Pinpoint the cell where the given text exists, returning its [x, y] midpoint coordinate. 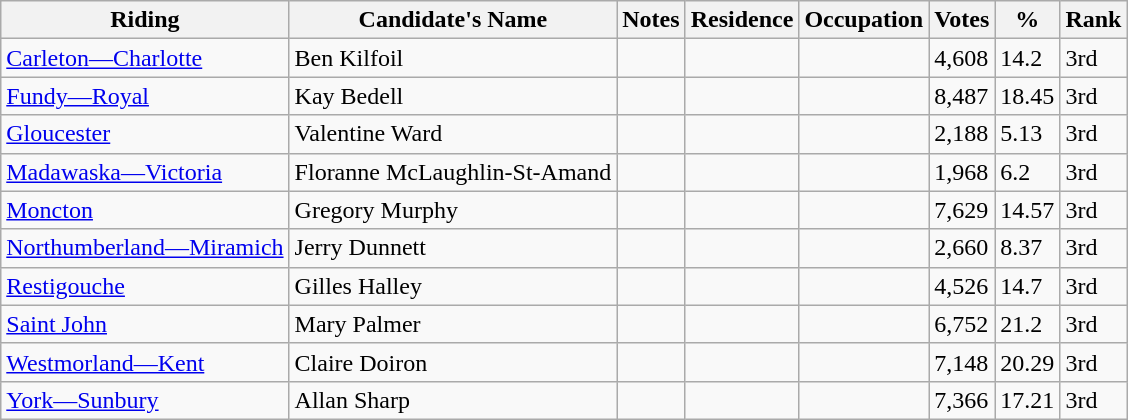
18.45 [1028, 96]
Notes [651, 20]
Westmorland—Kent [145, 362]
20.29 [1028, 362]
Residence [742, 20]
Occupation [864, 20]
5.13 [1028, 134]
Carleton—Charlotte [145, 58]
Ben Kilfoil [453, 58]
% [1028, 20]
8,487 [962, 96]
Gloucester [145, 134]
Fundy—Royal [145, 96]
Claire Doiron [453, 362]
17.21 [1028, 400]
2,660 [962, 248]
Gilles Halley [453, 286]
York—Sunbury [145, 400]
14.2 [1028, 58]
Candidate's Name [453, 20]
Jerry Dunnett [453, 248]
Restigouche [145, 286]
Saint John [145, 324]
21.2 [1028, 324]
7,366 [962, 400]
Valentine Ward [453, 134]
Gregory Murphy [453, 210]
Allan Sharp [453, 400]
4,526 [962, 286]
1,968 [962, 172]
14.57 [1028, 210]
6.2 [1028, 172]
Mary Palmer [453, 324]
Moncton [145, 210]
Rank [1094, 20]
14.7 [1028, 286]
8.37 [1028, 248]
Madawaska—Victoria [145, 172]
Northumberland—Miramich [145, 248]
6,752 [962, 324]
2,188 [962, 134]
Riding [145, 20]
7,148 [962, 362]
7,629 [962, 210]
Kay Bedell [453, 96]
Votes [962, 20]
Floranne McLaughlin-St-Amand [453, 172]
4,608 [962, 58]
